Find where the given text appears and provide that cell's center as (x, y) coordinate. 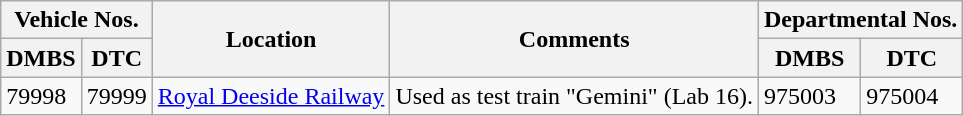
79999 (116, 96)
Vehicle Nos. (76, 20)
Royal Deeside Railway (271, 96)
Used as test train "Gemini" (Lab 16). (574, 96)
79998 (41, 96)
Comments (574, 39)
Departmental Nos. (860, 20)
975003 (809, 96)
Location (271, 39)
975004 (912, 96)
